Return the (X, Y) coordinate for the center point of the cell that contains the specified text.  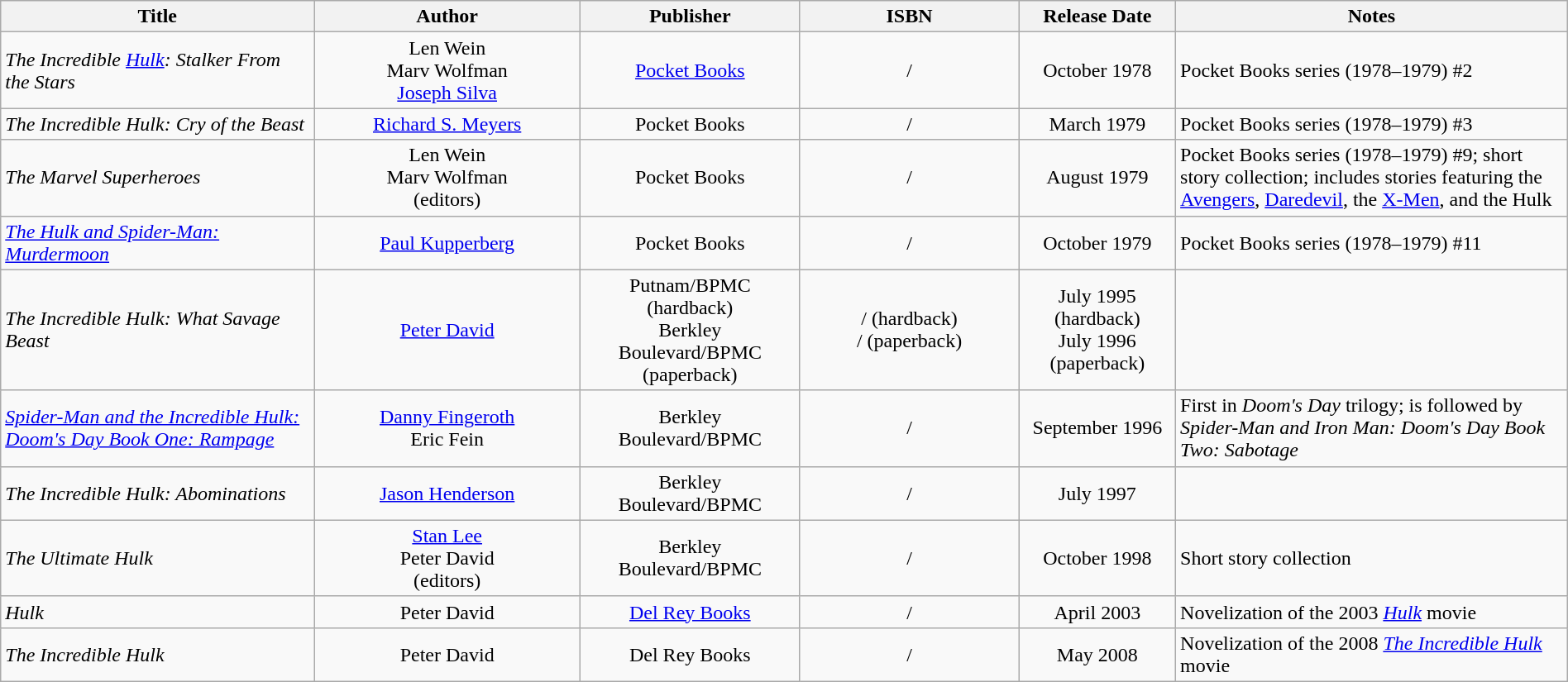
Danny Fingeroth Eric Fein (447, 428)
April 2003 (1097, 612)
March 1979 (1097, 124)
The Marvel Superheroes (157, 178)
Novelization of the 2003 Hulk movie (1372, 612)
Pocket Books series (1978–1979) #9; short story collection; includes stories featuring the Avengers, Daredevil, the X-Men, and the Hulk (1372, 178)
July 1997 (1097, 493)
Richard S. Meyers (447, 124)
Publisher (690, 17)
Release Date (1097, 17)
ISBN (910, 17)
Stan Lee Peter David (editors) (447, 558)
First in Doom's Day trilogy; is followed by Spider-Man and Iron Man: Doom's Day Book Two: Sabotage (1372, 428)
September 1996 (1097, 428)
July 1995 (hardback) July 1996 (paperback) (1097, 330)
Title (157, 17)
October 1978 (1097, 70)
Hulk (157, 612)
Jason Henderson (447, 493)
/ (hardback) / (paperback) (910, 330)
Notes (1372, 17)
August 1979 (1097, 178)
October 1998 (1097, 558)
The Hulk and Spider-Man: Murdermoon (157, 243)
Pocket Books series (1978–1979) #2 (1372, 70)
May 2008 (1097, 655)
Short story collection (1372, 558)
The Incredible Hulk: What Savage Beast (157, 330)
The Ultimate Hulk (157, 558)
October 1979 (1097, 243)
Novelization of the 2008 The Incredible Hulk movie (1372, 655)
The Incredible Hulk: Stalker From the Stars (157, 70)
The Incredible Hulk: Cry of the Beast (157, 124)
Author (447, 17)
Paul Kupperberg (447, 243)
Putnam/BPMC (hardback) Berkley Boulevard/BPMC (paperback) (690, 330)
The Incredible Hulk (157, 655)
Pocket Books series (1978–1979) #3 (1372, 124)
The Incredible Hulk: Abominations (157, 493)
Len Wein Marv Wolfman Joseph Silva (447, 70)
Spider-Man and the Incredible Hulk: Doom's Day Book One: Rampage (157, 428)
Len Wein Marv Wolfman (editors) (447, 178)
Pocket Books series (1978–1979) #11 (1372, 243)
